Locate the cell with the specified text and output its (x, y) center coordinate. 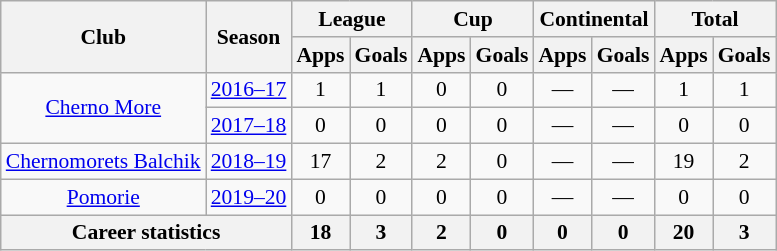
Total (714, 19)
Career statistics (146, 233)
18 (320, 233)
17 (320, 162)
Continental (594, 19)
Club (104, 36)
2017–18 (249, 126)
19 (683, 162)
League (352, 19)
2016–17 (249, 90)
Pomorie (104, 197)
Cherno More (104, 108)
20 (683, 233)
Chernomorets Balchik (104, 162)
Cup (472, 19)
2018–19 (249, 162)
2019–20 (249, 197)
Season (249, 36)
